For the text-containing cell, return its midpoint in (X, Y) coordinate format. 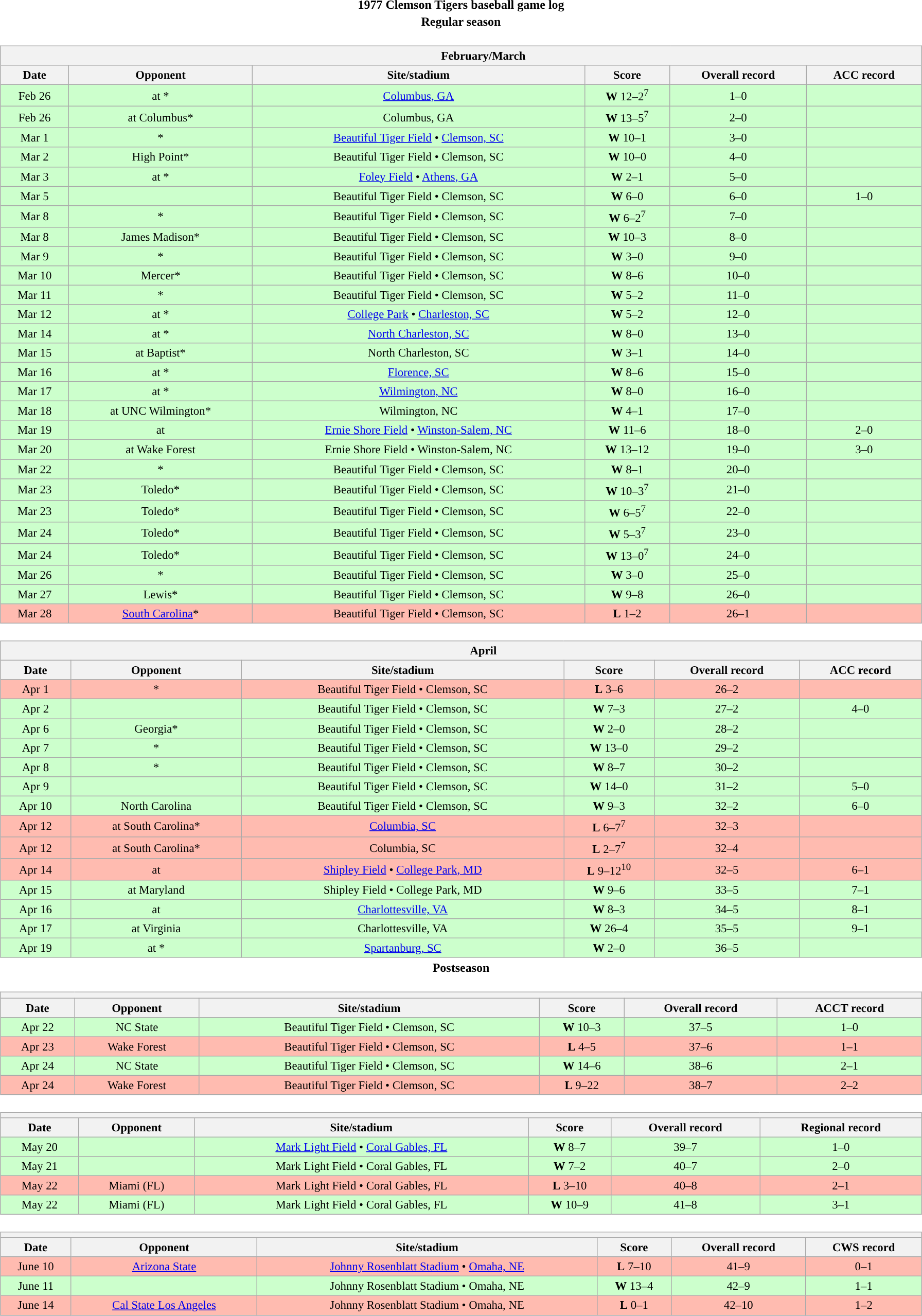
38–7 (701, 1085)
L 9–22 (582, 1085)
W 2–1 (627, 176)
25–0 (738, 575)
40–7 (685, 1166)
W 9–6 (609, 890)
W 6–27 (627, 216)
Apr 15 (36, 890)
35–5 (727, 929)
W 6–57 (627, 511)
32–3 (727, 826)
42–10 (738, 1305)
Mar 11 (35, 295)
L 7–10 (634, 1267)
W 7–2 (570, 1166)
June 11 (36, 1286)
42–9 (738, 1286)
W 10–9 (570, 1205)
L 3–6 (609, 689)
28–2 (727, 728)
W 10–0 (627, 157)
Apr 2 (36, 709)
W 5–37 (627, 532)
Lewis* (161, 594)
W 9–3 (609, 806)
at Baptist* (161, 353)
at Wake Forest (161, 450)
36–5 (727, 948)
Mar 10 (35, 276)
11–0 (738, 295)
12–0 (738, 314)
Apr 8 (36, 767)
at Columbus* (161, 117)
18–0 (738, 430)
May 21 (40, 1166)
41–9 (738, 1267)
South Carolina* (161, 614)
W 9–8 (627, 594)
W 7–3 (609, 709)
Apr 19 (36, 948)
15–0 (738, 372)
W 8–3 (609, 910)
L 9–1210 (609, 869)
W 14–6 (582, 1065)
June 10 (36, 1267)
at Maryland (156, 890)
9–1 (860, 929)
L 2–77 (609, 848)
13–0 (738, 333)
20–0 (738, 469)
Mar 20 (35, 450)
32–5 (727, 869)
Cal State Los Angeles (164, 1305)
14–0 (738, 353)
Mar 17 (35, 392)
W 8–1 (627, 469)
40–8 (685, 1185)
19–0 (738, 450)
8–1 (860, 910)
Mar 22 (35, 469)
Apr 22 (38, 1027)
Apr 10 (36, 806)
College Park • Charleston, SC (418, 314)
Mar 14 (35, 333)
17–0 (738, 411)
James Madison* (161, 237)
Mar 16 (35, 372)
May 20 (40, 1147)
Mar 3 (35, 176)
Spartanburg, SC (403, 948)
Mar 5 (35, 196)
26–2 (727, 689)
W 10–1 (627, 138)
34–5 (727, 910)
0–1 (863, 1267)
32–4 (727, 848)
at UNC Wilmington* (161, 411)
30–2 (727, 767)
1–2 (863, 1305)
June 14 (36, 1305)
26–0 (738, 594)
W 13–0 (609, 748)
Apr 6 (36, 728)
Mar 18 (35, 411)
North Carolina (156, 806)
26–1 (738, 614)
29–2 (727, 748)
Florence, SC (418, 372)
W 6–0 (627, 196)
32–2 (727, 806)
33–5 (727, 890)
W 3–1 (627, 353)
27–2 (727, 709)
Mar 27 (35, 594)
Mar 2 (35, 157)
W 13–57 (627, 117)
Apr 14 (36, 869)
Apr 23 (38, 1046)
W 10–37 (627, 489)
37–5 (701, 1027)
24–0 (738, 555)
10–0 (738, 276)
Mercer* (161, 276)
39–7 (685, 1147)
7–0 (738, 216)
W 12–27 (627, 95)
Foley Field • Athens, GA (418, 176)
37–6 (701, 1046)
W 13–4 (634, 1286)
High Point* (161, 157)
Apr 7 (36, 748)
Apr 16 (36, 910)
April (461, 651)
16–0 (738, 392)
Mar 26 (35, 575)
W 13–12 (627, 450)
L 3–10 (570, 1185)
at Virginia (156, 929)
Mar 19 (35, 430)
CWS record (863, 1248)
Arizona State (164, 1267)
23–0 (738, 532)
21–0 (738, 489)
Mar 12 (35, 314)
W 13–07 (627, 555)
Mar 15 (35, 353)
Mar 1 (35, 138)
Regional record (841, 1128)
Apr 1 (36, 689)
W 11–6 (627, 430)
ACCT record (849, 1008)
8–0 (738, 237)
W 14–0 (609, 786)
February/March (461, 56)
3–1 (841, 1205)
6–1 (860, 869)
Apr 17 (36, 929)
31–2 (727, 786)
Mar 28 (35, 614)
7–1 (860, 890)
9–0 (738, 256)
Mar 9 (35, 256)
L 4–5 (582, 1046)
22–0 (738, 511)
Apr 9 (36, 786)
W 4–1 (627, 411)
Georgia* (156, 728)
L 6–77 (609, 826)
41–8 (685, 1205)
38–6 (701, 1065)
L 0–1 (634, 1305)
L 1–2 (627, 614)
W 26–4 (609, 929)
2–2 (849, 1085)
